Pinpoint the cell where the given text exists, returning its (X, Y) midpoint coordinate. 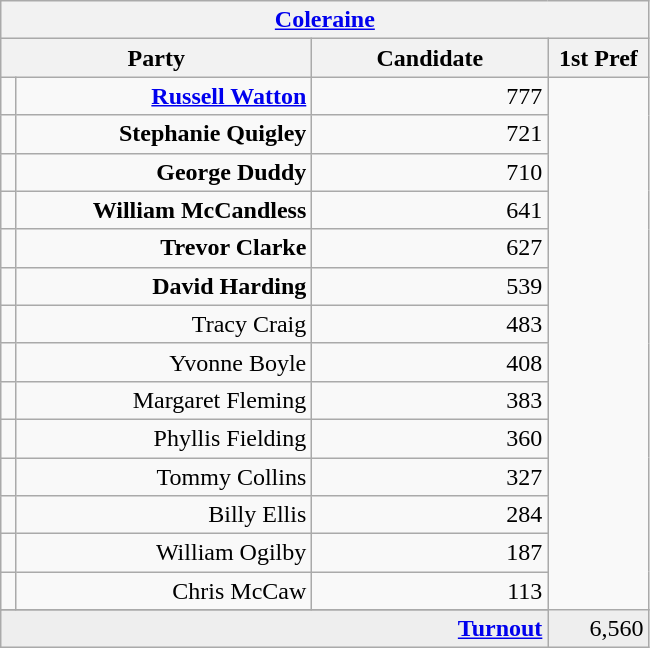
Trevor Clarke (163, 248)
641 (430, 210)
Candidate (430, 58)
539 (430, 286)
1st Pref (598, 58)
6,560 (598, 629)
Tommy Collins (163, 477)
Stephanie Quigley (163, 134)
383 (430, 400)
113 (430, 591)
Chris McCaw (163, 591)
483 (430, 324)
Tracy Craig (163, 324)
Russell Watton (163, 96)
Phyllis Fielding (163, 438)
Yvonne Boyle (163, 362)
William McCandless (163, 210)
408 (430, 362)
721 (430, 134)
David Harding (163, 286)
627 (430, 248)
William Ogilby (163, 553)
Party (156, 58)
777 (430, 96)
187 (430, 553)
Coleraine (325, 20)
360 (430, 438)
Billy Ellis (163, 515)
George Duddy (163, 172)
327 (430, 477)
710 (430, 172)
Turnout (274, 629)
284 (430, 515)
Margaret Fleming (163, 400)
